Return the [x, y] coordinate for the center point of the cell that contains the specified text.  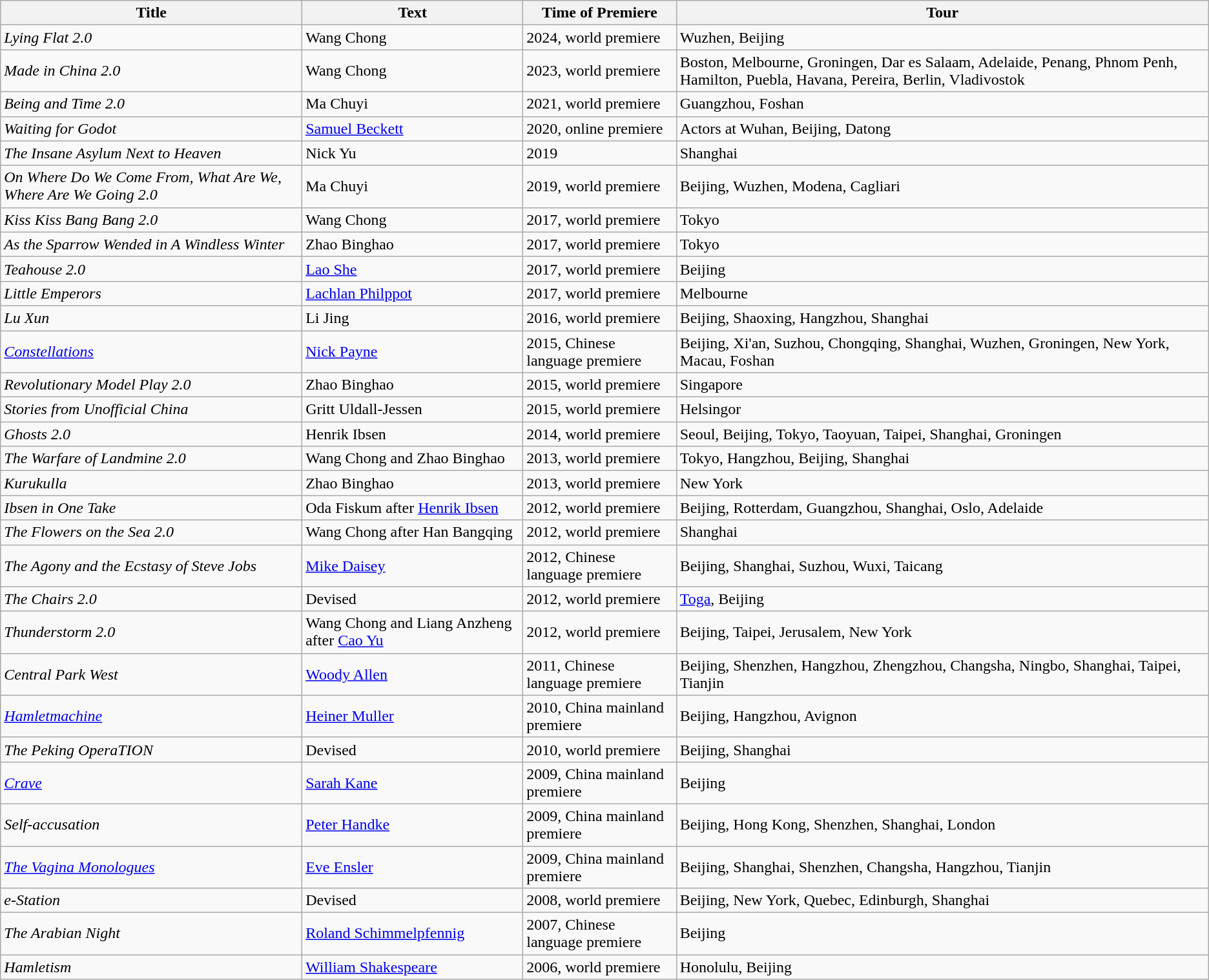
2024, world premiere [599, 37]
Nick Yu [413, 153]
Beijing, Wuzhen, Modena, Cagliari [942, 186]
Mike Daisey [413, 566]
Tour [942, 13]
Beijing, Shanghai, Suzhou, Wuxi, Taicang [942, 566]
Lying Flat 2.0 [151, 37]
Tokyo, Hangzhou, Beijing, Shanghai [942, 459]
Beijing, Shanghai [942, 749]
2011, Chinese language premiere [599, 674]
Crave [151, 783]
Beijing, Hong Kong, Shenzhen, Shanghai, London [942, 824]
Heiner Muller [413, 716]
Little Emperors [151, 293]
The Vagina Monologues [151, 867]
2016, world premiere [599, 318]
Constellations [151, 351]
Actors at Wuhan, Beijing, Datong [942, 129]
2019, world premiere [599, 186]
Ghosts 2.0 [151, 434]
Nick Payne [413, 351]
2014, world premiere [599, 434]
Teahouse 2.0 [151, 269]
Stories from Unofficial China [151, 410]
Honolulu, Beijing [942, 967]
Self-accusation [151, 824]
Made in China 2.0 [151, 71]
Beijing, New York, Quebec, Edinburgh, Shanghai [942, 901]
2007, Chinese language premiere [599, 934]
Kurukulla [151, 483]
Li Jing [413, 318]
William Shakespeare [413, 967]
2012, Chinese language premiere [599, 566]
Beijing, Hangzhou, Avignon [942, 716]
The Peking OperaTION [151, 749]
2023, world premiere [599, 71]
Henrik Ibsen [413, 434]
Helsingor [942, 410]
Singapore [942, 385]
2008, world premiere [599, 901]
The Flowers on the Sea 2.0 [151, 532]
e-Station [151, 901]
Eve Ensler [413, 867]
Waiting for Godot [151, 129]
Beijing, Xi'an, Suzhou, Chongqing, Shanghai, Wuzhen, Groningen, New York, Macau, Foshan [942, 351]
Gritt Uldall-Jessen [413, 410]
Samuel Beckett [413, 129]
Lao She [413, 269]
Title [151, 13]
Beijing, Shanghai, Shenzhen, Changsha, Hangzhou, Tianjin [942, 867]
2019 [599, 153]
The Warfare of Landmine 2.0 [151, 459]
Guangzhou, Foshan [942, 104]
Beijing, Taipei, Jerusalem, New York [942, 632]
2020, online premiere [599, 129]
2021, world premiere [599, 104]
2006, world premiere [599, 967]
Wang Chong and Liang Anzheng after Cao Yu [413, 632]
Central Park West [151, 674]
Wuzhen, Beijing [942, 37]
The Agony and the Ecstasy of Steve Jobs [151, 566]
Seoul, Beijing, Tokyo, Taoyuan, Taipei, Shanghai, Groningen [942, 434]
Time of Premiere [599, 13]
2010, China mainland premiere [599, 716]
Wang Chong after Han Bangqing [413, 532]
Sarah Kane [413, 783]
The Chairs 2.0 [151, 599]
Beijing, Shenzhen, Hangzhou, Zhengzhou, Changsha, Ningbo, Shanghai, Taipei, Tianjin [942, 674]
On Where Do We Come From, What Are We, Where Are We Going 2.0 [151, 186]
Toga, Beijing [942, 599]
The Insane Asylum Next to Heaven [151, 153]
The Arabian Night [151, 934]
Kiss Kiss Bang Bang 2.0 [151, 220]
New York [942, 483]
Boston, Melbourne, Groningen, Dar es Salaam, Adelaide, Penang, Phnom Penh, Hamilton, Puebla, Havana, Pereira, Berlin, Vladivostok [942, 71]
Lu Xun [151, 318]
Hamletmachine [151, 716]
Lachlan Philppot [413, 293]
Beijing, Rotterdam, Guangzhou, Shanghai, Oslo, Adelaide [942, 508]
Revolutionary Model Play 2.0 [151, 385]
2010, world premiere [599, 749]
As the Sparrow Wended in A Windless Winter [151, 244]
Wang Chong and Zhao Binghao [413, 459]
Roland Schimmelpfennig [413, 934]
Melbourne [942, 293]
Peter Handke [413, 824]
Oda Fiskum after Henrik Ibsen [413, 508]
Hamletism [151, 967]
Thunderstorm 2.0 [151, 632]
Beijing, Shaoxing, Hangzhou, Shanghai [942, 318]
Ibsen in One Take [151, 508]
Being and Time 2.0 [151, 104]
Text [413, 13]
Woody Allen [413, 674]
2015, Chinese language premiere [599, 351]
